Output the (X, Y) coordinate of the center of the cell containing the given text.  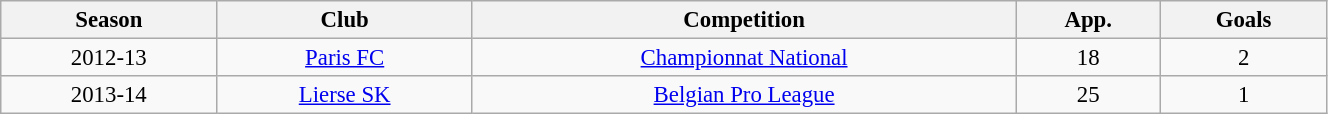
18 (1088, 58)
Lierse SK (345, 95)
2012-13 (109, 58)
Competition (744, 20)
Goals (1244, 20)
Season (109, 20)
App. (1088, 20)
Paris FC (345, 58)
2013-14 (109, 95)
2 (1244, 58)
Belgian Pro League (744, 95)
1 (1244, 95)
25 (1088, 95)
Club (345, 20)
Championnat National (744, 58)
